Extract the [x, y] coordinate from the center of the cell holding the provided text.  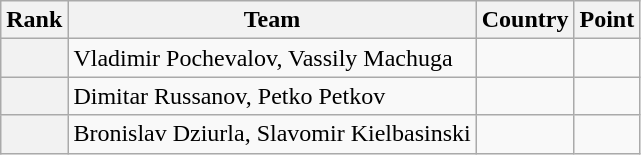
Bronislav Dziurla, Slavomir Kielbasinski [272, 134]
Team [272, 20]
Point [607, 20]
Country [525, 20]
Dimitar Russanov, Petko Petkov [272, 96]
Vladimir Pochevalov, Vassily Machuga [272, 58]
Rank [34, 20]
